Provide the [x, y] coordinate of the cell's center where the given text is located.  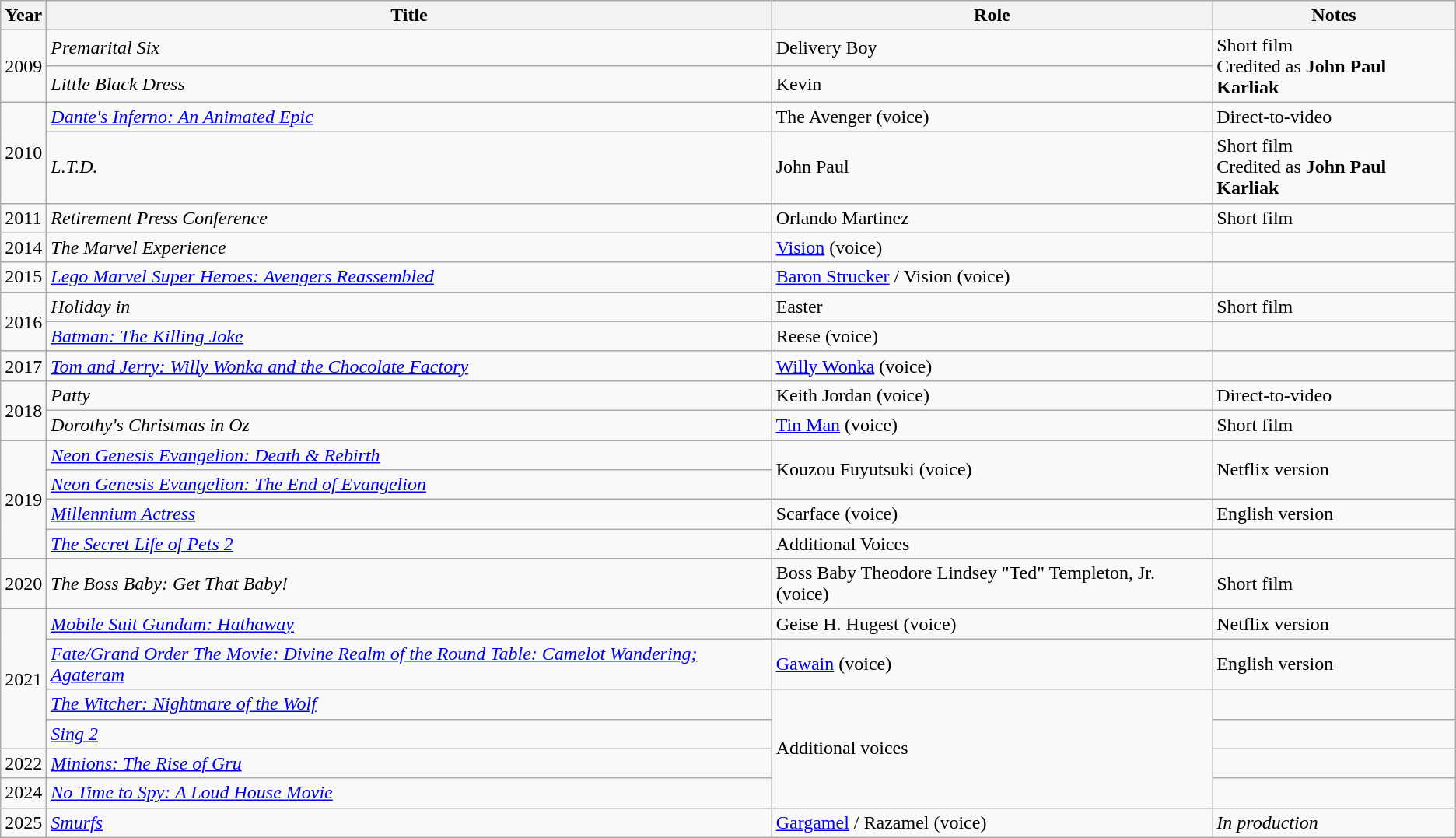
Year [23, 16]
2021 [23, 678]
Patty [409, 395]
The Secret Life of Pets 2 [409, 544]
No Time to Spy: A Loud House Movie [409, 793]
Notes [1335, 16]
Keith Jordan (voice) [992, 395]
2016 [23, 321]
Orlando Martinez [992, 218]
Dorothy's Christmas in Oz [409, 425]
Title [409, 16]
In production [1335, 822]
Sing 2 [409, 734]
Gawain (voice) [992, 664]
2019 [23, 500]
Neon Genesis Evangelion: The End of Evangelion [409, 485]
Little Black Dress [409, 84]
2025 [23, 822]
Millennium Actress [409, 514]
Kouzou Fuyutsuki (voice) [992, 470]
Retirement Press Conference [409, 218]
2024 [23, 793]
Neon Genesis Evangelion: Death & Rebirth [409, 455]
Tom and Jerry: Willy Wonka and the Chocolate Factory [409, 366]
Holiday in [409, 307]
Mobile Suit Gundam: Hathaway [409, 624]
Willy Wonka (voice) [992, 366]
Easter [992, 307]
2017 [23, 366]
Boss Baby Theodore Lindsey "Ted" Templeton, Jr. (voice) [992, 584]
Delivery Boy [992, 48]
2009 [23, 66]
2020 [23, 584]
John Paul [992, 167]
Lego Marvel Super Heroes: Avengers Reassembled [409, 277]
Smurfs [409, 822]
Premarital Six [409, 48]
2018 [23, 410]
The Marvel Experience [409, 247]
Batman: The Killing Joke [409, 336]
The Boss Baby: Get That Baby! [409, 584]
Additional Voices [992, 544]
2010 [23, 153]
Geise H. Hugest (voice) [992, 624]
The Avenger (voice) [992, 117]
The Witcher: Nightmare of the Wolf [409, 704]
2011 [23, 218]
Additional voices [992, 749]
Vision (voice) [992, 247]
Fate/Grand Order The Movie: Divine Realm of the Round Table: Camelot Wandering; Agateram [409, 664]
Minions: The Rise of Gru [409, 763]
2014 [23, 247]
Baron Strucker / Vision (voice) [992, 277]
Scarface (voice) [992, 514]
Kevin [992, 84]
2022 [23, 763]
Dante's Inferno: An Animated Epic [409, 117]
Reese (voice) [992, 336]
2015 [23, 277]
Role [992, 16]
L.T.D. [409, 167]
Gargamel / Razamel (voice) [992, 822]
Tin Man (voice) [992, 425]
